Capture the cell that displays the provided text and extract its (x, y) central coordinate. 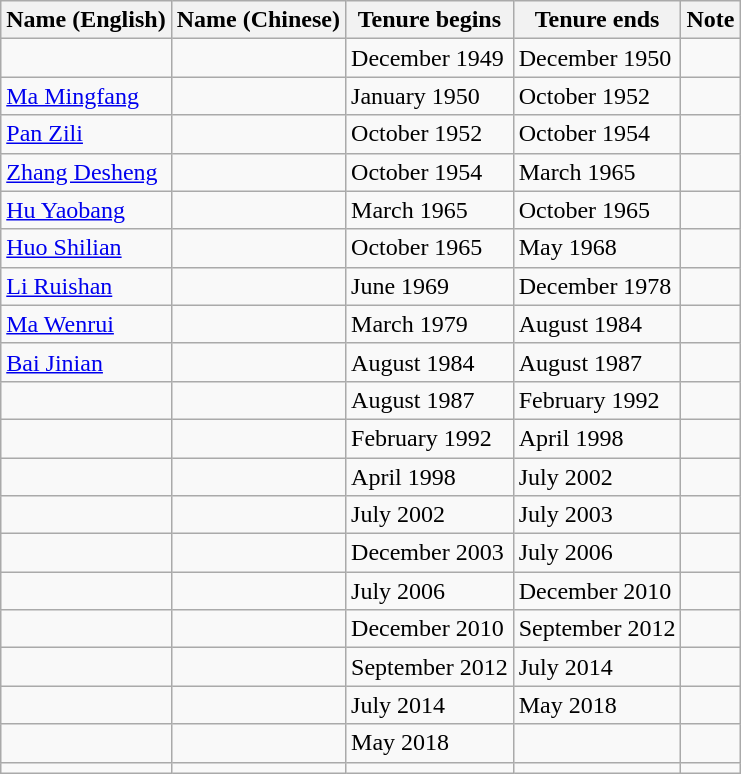
January 1950 (430, 96)
July 2003 (597, 515)
Ma Mingfang (86, 96)
Note (710, 20)
Name (English) (86, 20)
Ma Wenrui (86, 324)
March 1979 (430, 324)
June 1969 (430, 286)
Pan Zili (86, 134)
Bai Jinian (86, 362)
Name (Chinese) (258, 20)
December 2003 (430, 553)
Tenure ends (597, 20)
Hu Yaobang (86, 210)
December 1950 (597, 58)
Zhang Desheng (86, 172)
December 1949 (430, 58)
May 1968 (597, 248)
Li Ruishan (86, 286)
Huo Shilian (86, 248)
Tenure begins (430, 20)
December 1978 (597, 286)
